Determine the (X, Y) coordinate at the center of the cell enclosing the given text.  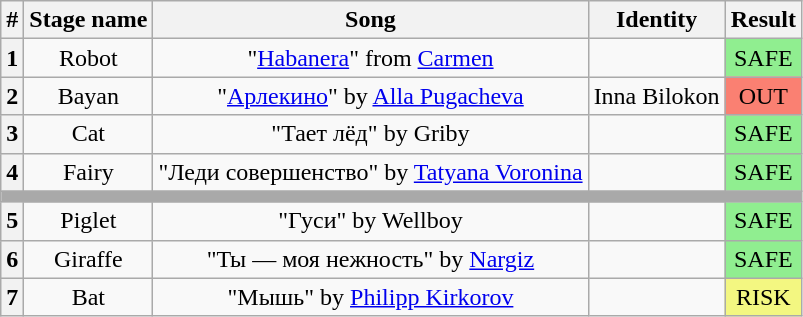
Giraffe (88, 259)
"Гуси" by Wellboy (370, 221)
Song (370, 20)
RISK (763, 297)
Bat (88, 297)
5 (12, 221)
Fairy (88, 172)
7 (12, 297)
6 (12, 259)
Identity (656, 20)
OUT (763, 96)
"Habanera" from Carmen (370, 58)
Piglet (88, 221)
"Ты ― моя нежность" by Nargiz (370, 259)
"Леди совершенство" by Tatyana Voronina (370, 172)
Robot (88, 58)
"Тает лёд" by Griby (370, 134)
Result (763, 20)
4 (12, 172)
Bayan (88, 96)
"Арлекино" by Alla Pugacheva (370, 96)
Inna Bilokon (656, 96)
1 (12, 58)
2 (12, 96)
# (12, 20)
"Мышь" by Philipp Kirkorov (370, 297)
Stage name (88, 20)
Cat (88, 134)
3 (12, 134)
